Pinpoint the cell where the given text exists, returning its [x, y] midpoint coordinate. 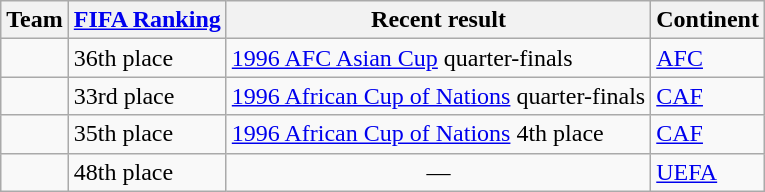
1996 AFC Asian Cup quarter-finals [438, 58]
AFC [708, 58]
— [438, 172]
FIFA Ranking [147, 20]
Continent [708, 20]
33rd place [147, 96]
1996 African Cup of Nations quarter-finals [438, 96]
35th place [147, 134]
48th place [147, 172]
UEFA [708, 172]
Recent result [438, 20]
Team [35, 20]
1996 African Cup of Nations 4th place [438, 134]
36th place [147, 58]
